Identify which cell holds the provided text, then report its [x, y] central coordinate. 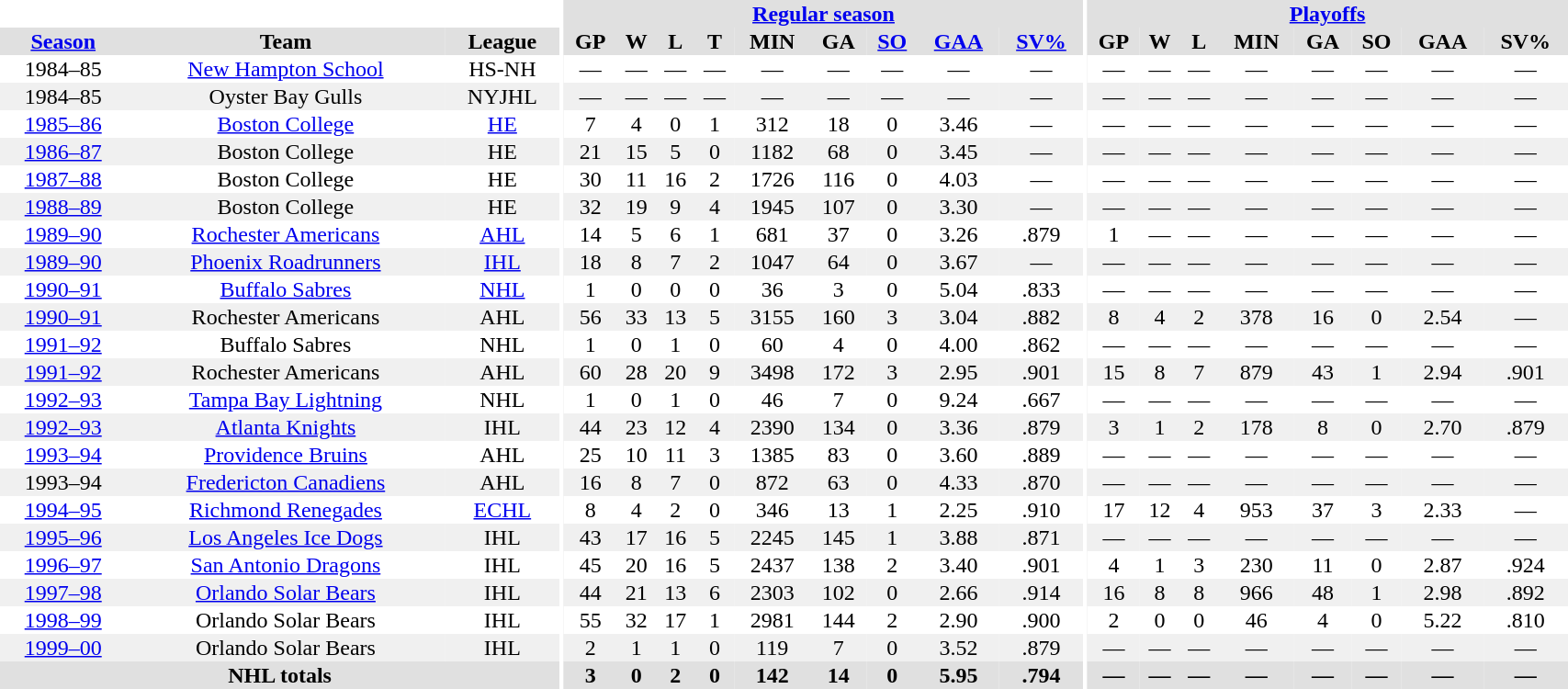
5.04 [959, 289]
2.87 [1442, 565]
681 [772, 234]
178 [1257, 427]
2245 [772, 537]
Fredericton Canadiens [285, 482]
New Hampton School [285, 69]
Oyster Bay Gulls [285, 96]
2.94 [1442, 372]
1998–99 [62, 620]
1986–87 [62, 152]
4.00 [959, 344]
30 [590, 179]
1995–96 [62, 537]
3.88 [959, 537]
1996–97 [62, 565]
3.60 [959, 455]
1985–86 [62, 124]
19 [636, 207]
145 [839, 537]
League [502, 41]
63 [839, 482]
5.22 [1442, 620]
2.98 [1442, 593]
2.90 [959, 620]
144 [839, 620]
48 [1323, 593]
116 [839, 179]
.794 [1042, 675]
1997–98 [62, 593]
.910 [1042, 510]
10 [636, 455]
4.33 [959, 482]
2303 [772, 593]
ECHL [502, 510]
3.04 [959, 317]
966 [1257, 593]
2437 [772, 565]
3.46 [959, 124]
NYJHL [502, 96]
138 [839, 565]
3.40 [959, 565]
1987–88 [62, 179]
2.66 [959, 593]
Playoffs [1328, 14]
3498 [772, 372]
2.33 [1442, 510]
San Antonio Dragons [285, 565]
.900 [1042, 620]
45 [590, 565]
872 [772, 482]
56 [590, 317]
312 [772, 124]
879 [1257, 372]
3.45 [959, 152]
107 [839, 207]
3.52 [959, 648]
.882 [1042, 317]
Providence Bruins [285, 455]
Atlanta Knights [285, 427]
33 [636, 317]
134 [839, 427]
2981 [772, 620]
25 [590, 455]
2390 [772, 427]
83 [839, 455]
3.67 [959, 262]
2.54 [1442, 317]
.810 [1525, 620]
Phoenix Roadrunners [285, 262]
.667 [1042, 400]
1385 [772, 455]
Season [62, 41]
55 [590, 620]
Team [285, 41]
36 [772, 289]
.892 [1525, 593]
5.95 [959, 675]
Los Angeles Ice Dogs [285, 537]
1945 [772, 207]
142 [772, 675]
.914 [1042, 593]
160 [839, 317]
.889 [1042, 455]
1047 [772, 262]
Richmond Renegades [285, 510]
.924 [1525, 565]
3155 [772, 317]
1988–89 [62, 207]
172 [839, 372]
HS-NH [502, 69]
.862 [1042, 344]
346 [772, 510]
2.25 [959, 510]
3.26 [959, 234]
4.03 [959, 179]
T [715, 41]
1999–00 [62, 648]
64 [839, 262]
102 [839, 593]
3.30 [959, 207]
NHL totals [279, 675]
Tampa Bay Lightning [285, 400]
1994–95 [62, 510]
Regular season [823, 14]
1182 [772, 152]
.833 [1042, 289]
68 [839, 152]
28 [636, 372]
2.70 [1442, 427]
119 [772, 648]
953 [1257, 510]
23 [636, 427]
230 [1257, 565]
1726 [772, 179]
.870 [1042, 482]
2.95 [959, 372]
9.24 [959, 400]
.871 [1042, 537]
378 [1257, 317]
3.36 [959, 427]
